Capture the cell that displays the provided text and extract its (x, y) central coordinate. 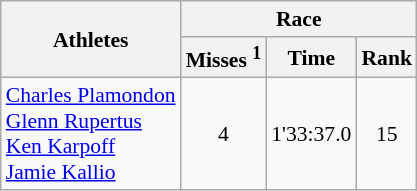
1'33:37.0 (311, 134)
15 (386, 134)
Athletes (91, 40)
Misses 1 (224, 58)
Time (311, 58)
Race (299, 19)
Charles PlamondonGlenn RupertusKen KarpoffJamie Kallio (91, 134)
Rank (386, 58)
4 (224, 134)
